Scan for the cell matching the given text and deliver its (x, y) coordinate at center. 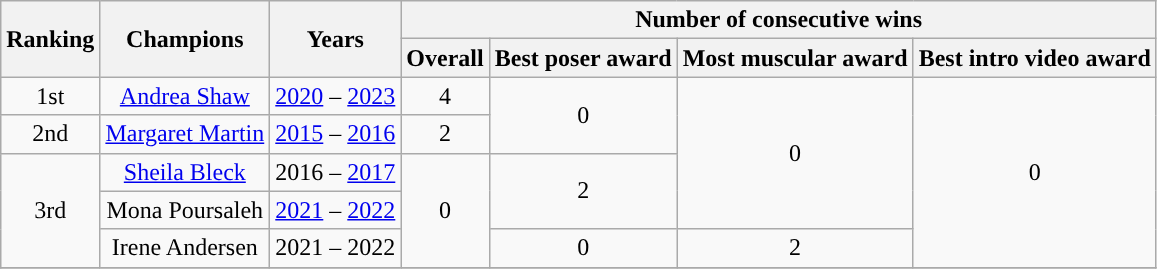
Andrea Shaw (185, 96)
2020 – 2023 (336, 96)
Best intro video award (1034, 58)
Champions (185, 39)
Margaret Martin (185, 134)
2nd (50, 134)
4 (445, 96)
3rd (50, 210)
Ranking (50, 39)
Sheila Bleck (185, 172)
Best poser award (583, 58)
2016 – 2017 (336, 172)
1st (50, 96)
2015 – 2016 (336, 134)
Most muscular award (795, 58)
Number of consecutive wins (779, 20)
Mona Poursaleh (185, 210)
Years (336, 39)
Irene Andersen (185, 248)
Overall (445, 58)
